Identify which cell holds the provided text, then report its [x, y] central coordinate. 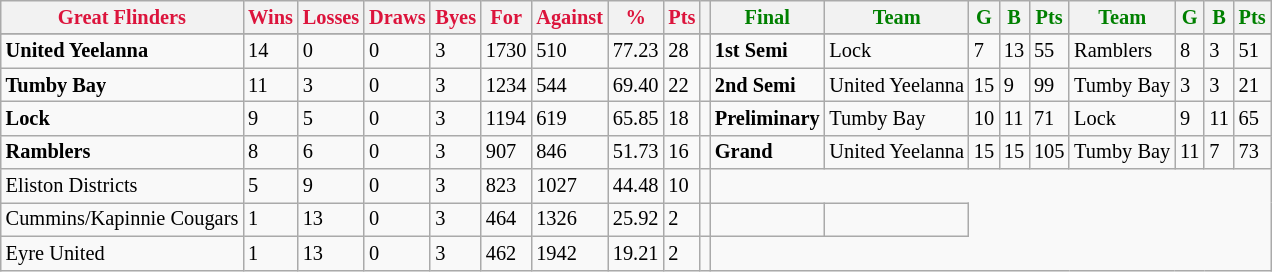
% [636, 17]
Great Flinders [122, 17]
1st Semi [768, 51]
464 [506, 219]
1730 [506, 51]
Losses [331, 17]
Preliminary [768, 118]
846 [570, 152]
55 [1049, 51]
Final [768, 17]
69.40 [636, 85]
1027 [570, 186]
619 [570, 118]
6 [331, 152]
Cummins/Kapinnie Cougars [122, 219]
21 [1252, 85]
28 [682, 51]
1194 [506, 118]
51 [1252, 51]
Byes [455, 17]
2nd Semi [768, 85]
18 [682, 118]
51.73 [636, 152]
73 [1252, 152]
1234 [506, 85]
19.21 [636, 253]
71 [1049, 118]
Eliston Districts [122, 186]
14 [270, 51]
Against [570, 17]
For [506, 17]
16 [682, 152]
25.92 [636, 219]
65 [1252, 118]
Wins [270, 17]
65.85 [636, 118]
Draws [397, 17]
99 [1049, 85]
1942 [570, 253]
823 [506, 186]
44.48 [636, 186]
510 [570, 51]
544 [570, 85]
1326 [570, 219]
Eyre United [122, 253]
Grand [768, 152]
462 [506, 253]
22 [682, 85]
77.23 [636, 51]
907 [506, 152]
105 [1049, 152]
